Capture the cell that displays the provided text and extract its (x, y) central coordinate. 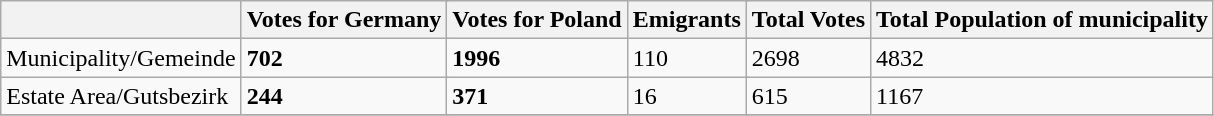
702 (344, 58)
371 (537, 96)
16 (686, 96)
Total Votes (808, 20)
Emigrants (686, 20)
Estate Area/Gutsbezirk (121, 96)
Votes for Poland (537, 20)
Total Population of municipality (1042, 20)
110 (686, 58)
Municipality/Gemeinde (121, 58)
1167 (1042, 96)
4832 (1042, 58)
Votes for Germany (344, 20)
615 (808, 96)
1996 (537, 58)
244 (344, 96)
2698 (808, 58)
